Extract the [x, y] coordinate from the center of the cell holding the provided text.  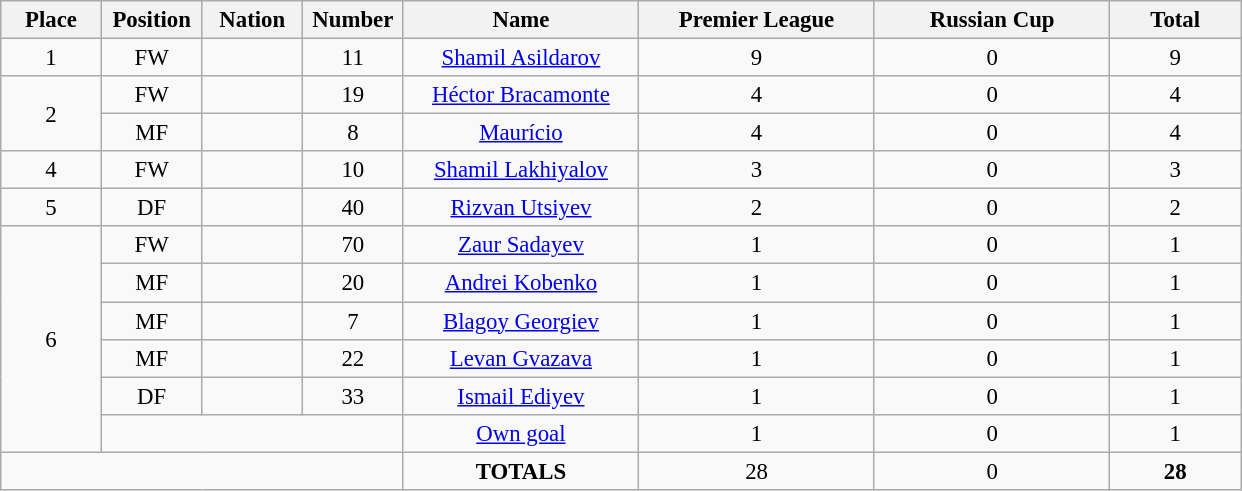
40 [354, 208]
Rizvan Utsiyev [521, 208]
7 [354, 321]
Premier League [757, 20]
Nation [252, 20]
8 [354, 133]
Andrei Kobenko [521, 283]
Own goal [521, 433]
Total [1176, 20]
Name [521, 20]
Position [152, 20]
70 [354, 245]
Number [354, 20]
Russian Cup [992, 20]
6 [52, 339]
Place [52, 20]
20 [354, 283]
TOTALS [521, 471]
5 [52, 208]
19 [354, 95]
Shamil Asildarov [521, 58]
Blagoy Georgiev [521, 321]
Levan Gvazava [521, 358]
Shamil Lakhiyalov [521, 170]
33 [354, 396]
Héctor Bracamonte [521, 95]
Zaur Sadayev [521, 245]
22 [354, 358]
Maurício [521, 133]
11 [354, 58]
Ismail Ediyev [521, 396]
10 [354, 170]
